Locate the cell with the specified text and output its [X, Y] center coordinate. 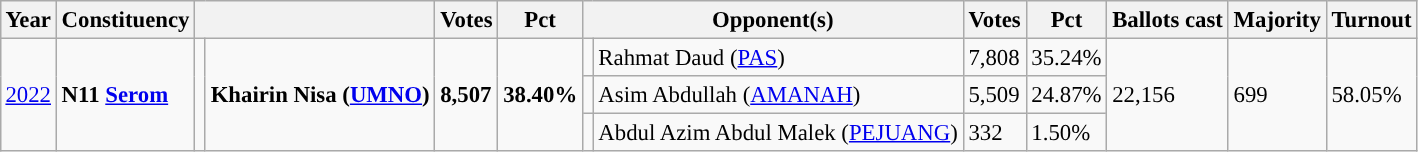
5,509 [994, 95]
35.24% [1066, 57]
Rahmat Daud (PAS) [778, 57]
Abdul Azim Abdul Malek (PEJUANG) [778, 133]
Turnout [1372, 20]
38.40% [540, 94]
Year [28, 20]
N11 Serom [125, 94]
699 [1277, 94]
7,808 [994, 57]
Asim Abdullah (AMANAH) [778, 95]
Opponent(s) [772, 20]
332 [994, 133]
22,156 [1168, 94]
Constituency [125, 20]
2022 [28, 94]
Ballots cast [1168, 20]
1.50% [1066, 133]
Majority [1277, 20]
58.05% [1372, 94]
8,507 [466, 94]
Khairin Nisa (UMNO) [320, 94]
24.87% [1066, 95]
